Search for the cell housing the specified text and yield its [x, y] center coordinate. 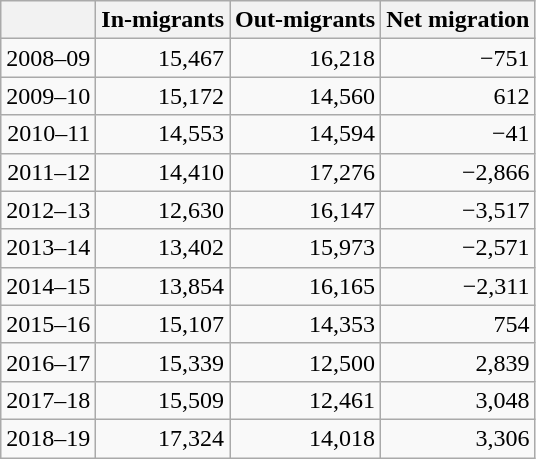
Out-migrants [306, 20]
17,276 [306, 172]
2016–17 [48, 362]
13,854 [163, 286]
2012–13 [48, 210]
2015–16 [48, 324]
16,147 [306, 210]
15,107 [163, 324]
In-migrants [163, 20]
14,560 [306, 96]
2013–14 [48, 248]
13,402 [163, 248]
−751 [458, 58]
2017–18 [48, 400]
612 [458, 96]
14,553 [163, 134]
−2,571 [458, 248]
16,165 [306, 286]
2010–11 [48, 134]
Net migration [458, 20]
15,467 [163, 58]
15,973 [306, 248]
−2,866 [458, 172]
15,339 [163, 362]
−2,311 [458, 286]
3,306 [458, 438]
14,594 [306, 134]
2009–10 [48, 96]
−41 [458, 134]
2018–19 [48, 438]
3,048 [458, 400]
12,630 [163, 210]
12,461 [306, 400]
16,218 [306, 58]
14,353 [306, 324]
2,839 [458, 362]
754 [458, 324]
−3,517 [458, 210]
17,324 [163, 438]
2011–12 [48, 172]
2008–09 [48, 58]
15,172 [163, 96]
14,018 [306, 438]
14,410 [163, 172]
15,509 [163, 400]
2014–15 [48, 286]
12,500 [306, 362]
